Extract the [X, Y] coordinate from the center of the cell holding the provided text.  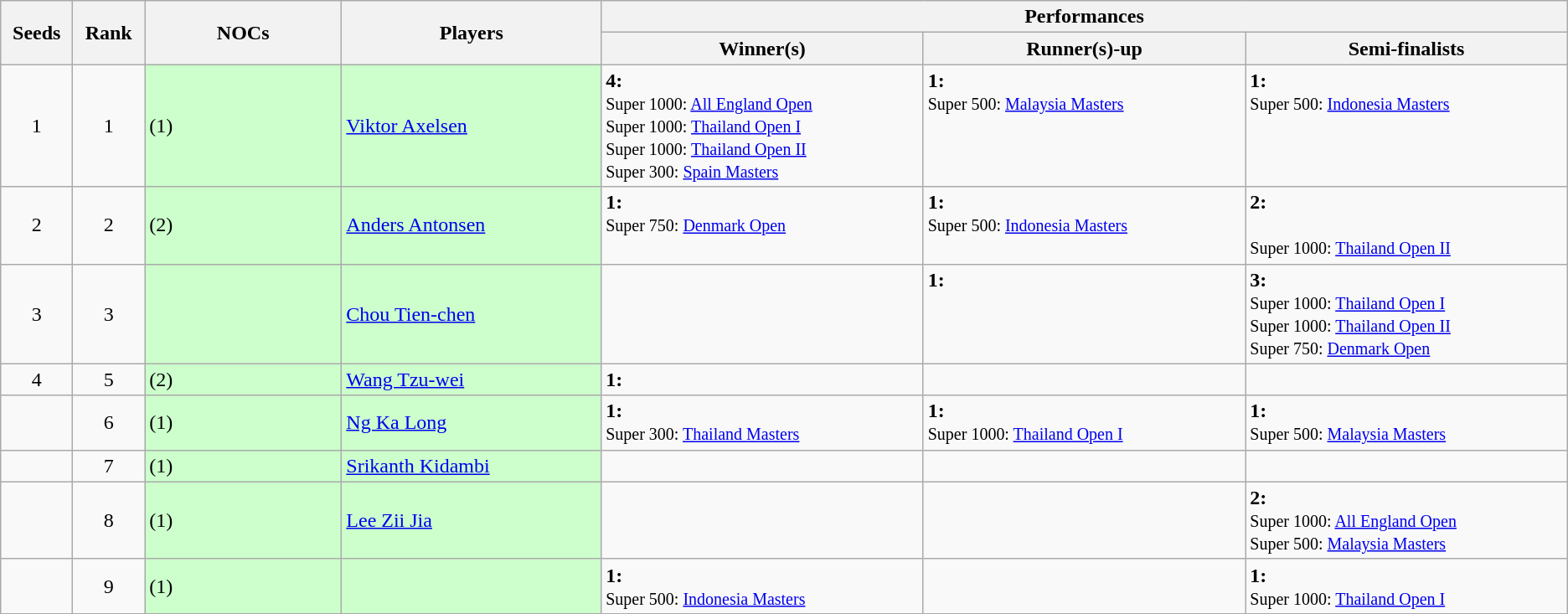
4:Super 1000: All England OpenSuper 1000: Thailand Open ISuper 1000: Thailand Open IISuper 300: Spain Masters [762, 126]
Winner(s) [762, 49]
Srikanth Kidambi [472, 466]
8 [109, 520]
5 [109, 379]
Viktor Axelsen [472, 126]
6 [109, 422]
Players [472, 33]
Seeds [37, 33]
Lee Zii Jia [472, 520]
Performances [1085, 17]
Semi-finalists [1406, 49]
3:Super 1000: Thailand Open ISuper 1000: Thailand Open IISuper 750: Denmark Open [1406, 313]
7 [109, 466]
Rank [109, 33]
9 [109, 586]
2:Super 1000: All England OpenSuper 500: Malaysia Masters [1406, 520]
Wang Tzu-wei [472, 379]
Anders Antonsen [472, 225]
Chou Tien-chen [472, 313]
Ng Ka Long [472, 422]
4 [37, 379]
1:Super 300: Thailand Masters [762, 422]
2:Super 1000: Thailand Open II [1406, 225]
Runner(s)-up [1084, 49]
NOCs [243, 33]
1:Super 750: Denmark Open [762, 225]
